Extract the [X, Y] coordinate from the center of the cell holding the provided text.  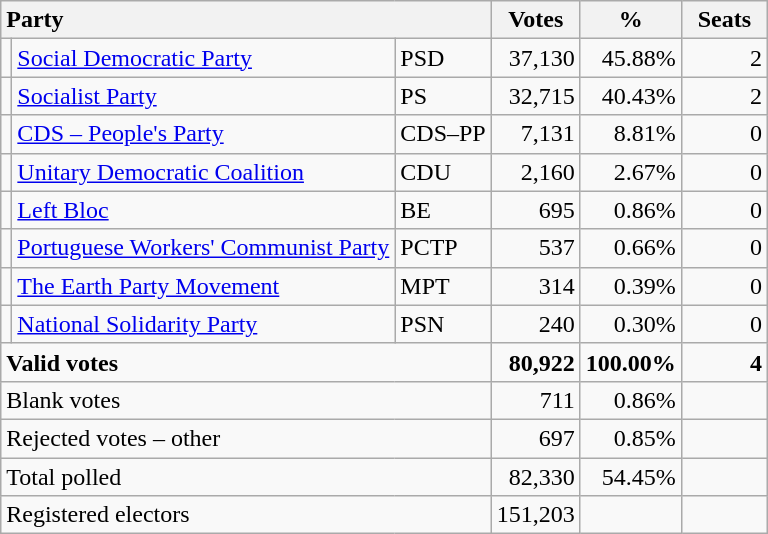
314 [536, 286]
% [630, 20]
Rejected votes – other [246, 438]
8.81% [630, 134]
PS [443, 96]
0.39% [630, 286]
PCTP [443, 248]
Party [246, 20]
82,330 [536, 477]
Socialist Party [204, 96]
0.66% [630, 248]
National Solidarity Party [204, 324]
The Earth Party Movement [204, 286]
CDS–PP [443, 134]
PSD [443, 58]
Registered electors [246, 515]
Portuguese Workers' Communist Party [204, 248]
Blank votes [246, 400]
Unitary Democratic Coalition [204, 172]
Votes [536, 20]
0.85% [630, 438]
Social Democratic Party [204, 58]
537 [536, 248]
Seats [724, 20]
Total polled [246, 477]
7,131 [536, 134]
Valid votes [246, 362]
2.67% [630, 172]
40.43% [630, 96]
CDU [443, 172]
MPT [443, 286]
37,130 [536, 58]
CDS – People's Party [204, 134]
Left Bloc [204, 210]
PSN [443, 324]
100.00% [630, 362]
2,160 [536, 172]
151,203 [536, 515]
0.30% [630, 324]
32,715 [536, 96]
54.45% [630, 477]
45.88% [630, 58]
80,922 [536, 362]
697 [536, 438]
BE [443, 210]
711 [536, 400]
4 [724, 362]
240 [536, 324]
695 [536, 210]
